Return the (x, y) coordinate for the center point of the cell that contains the specified text.  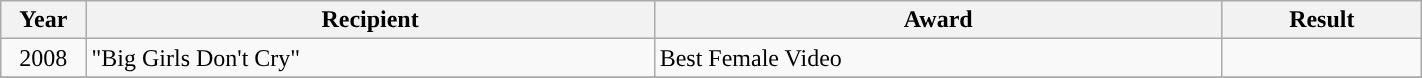
Recipient (370, 20)
2008 (44, 58)
Result (1322, 20)
Best Female Video (938, 58)
Year (44, 20)
Award (938, 20)
"Big Girls Don't Cry" (370, 58)
